Detect which cell encompasses the target text, then output its [x, y] center coordinate. 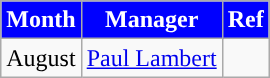
Ref [246, 20]
August [41, 58]
Manager [152, 20]
Paul Lambert [152, 58]
Month [41, 20]
